Output the [X, Y] coordinate of the center of the cell containing the given text.  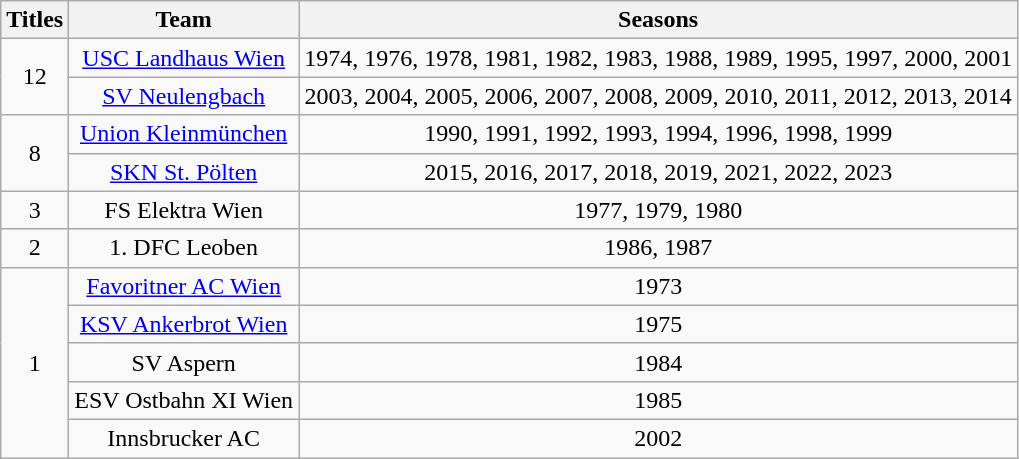
1 [35, 362]
KSV Ankerbrot Wien [184, 324]
SKN St. Pölten [184, 172]
FS Elektra Wien [184, 210]
Union Kleinmünchen [184, 134]
Innsbrucker AC [184, 438]
1977, 1979, 1980 [658, 210]
1973 [658, 286]
ESV Ostbahn XI Wien [184, 400]
Team [184, 20]
Titles [35, 20]
2003, 2004, 2005, 2006, 2007, 2008, 2009, 2010, 2011, 2012, 2013, 2014 [658, 96]
8 [35, 153]
1984 [658, 362]
SV Neulengbach [184, 96]
1. DFC Leoben [184, 248]
2002 [658, 438]
1985 [658, 400]
2015, 2016, 2017, 2018, 2019, 2021, 2022, 2023 [658, 172]
SV Aspern [184, 362]
Seasons [658, 20]
1986, 1987 [658, 248]
USC Landhaus Wien [184, 58]
1975 [658, 324]
2 [35, 248]
1990, 1991, 1992, 1993, 1994, 1996, 1998, 1999 [658, 134]
3 [35, 210]
Favoritner AC Wien [184, 286]
12 [35, 77]
1974, 1976, 1978, 1981, 1982, 1983, 1988, 1989, 1995, 1997, 2000, 2001 [658, 58]
